For the text-containing cell, return its midpoint in [x, y] coordinate format. 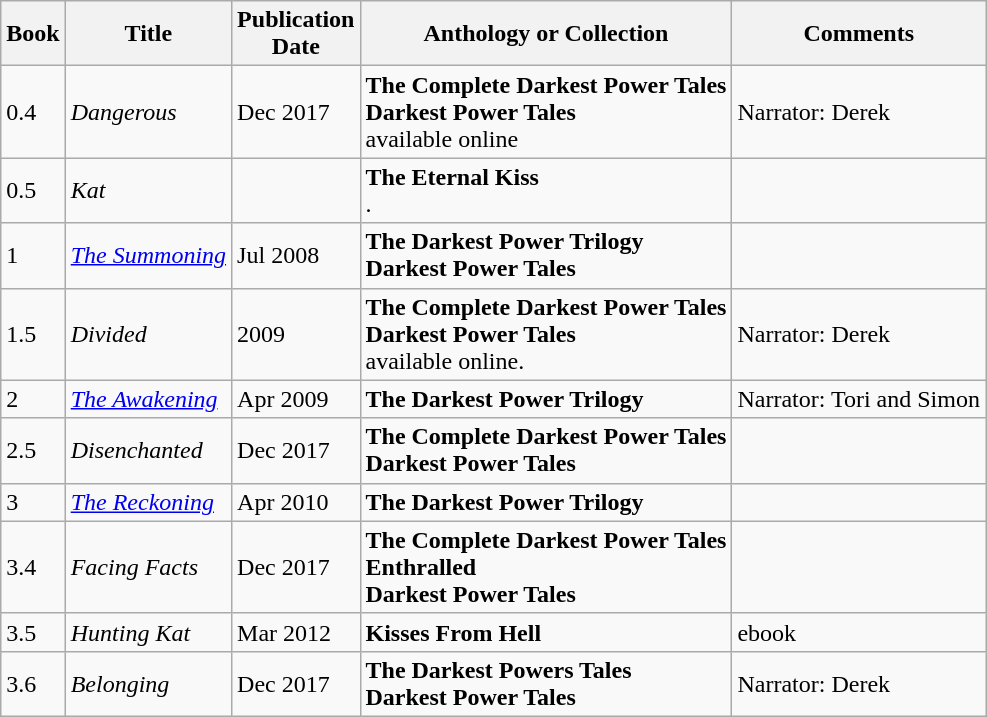
The Darkest Powers TalesDarkest Power Tales [546, 684]
Kat [148, 190]
Apr 2009 [296, 399]
PublicationDate [296, 34]
ebook [859, 632]
3.5 [33, 632]
Facing Facts [148, 567]
0.4 [33, 112]
Book [33, 34]
3 [33, 502]
Disenchanted [148, 450]
Apr 2010 [296, 502]
Narrator: Tori and Simon [859, 399]
2.5 [33, 450]
2 [33, 399]
2009 [296, 334]
0.5 [33, 190]
The Awakening [148, 399]
Divided [148, 334]
Belonging [148, 684]
Title [148, 34]
The Summoning [148, 256]
Anthology or Collection [546, 34]
Jul 2008 [296, 256]
3.4 [33, 567]
Kisses From Hell [546, 632]
Dangerous [148, 112]
1.5 [33, 334]
The Complete Darkest Power TalesDarkest Power Talesavailable online [546, 112]
The Eternal Kiss . [546, 190]
Mar 2012 [296, 632]
Comments [859, 34]
The Complete Darkest Power TalesDarkest Power Tales [546, 450]
The Reckoning [148, 502]
3.6 [33, 684]
The Darkest Power TrilogyDarkest Power Tales [546, 256]
Hunting Kat [148, 632]
The Complete Darkest Power TalesEnthralledDarkest Power Tales [546, 567]
The Complete Darkest Power TalesDarkest Power Talesavailable online. [546, 334]
1 [33, 256]
